Find where the given text appears and provide that cell's center as (X, Y) coordinate. 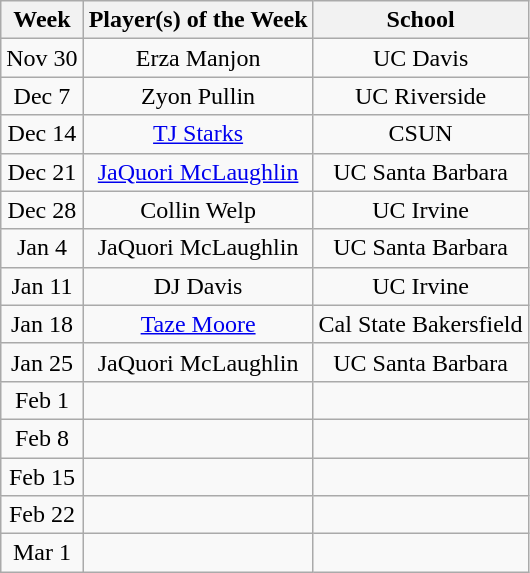
TJ Starks (198, 134)
Feb 1 (42, 400)
Nov 30 (42, 58)
Jan 4 (42, 248)
Player(s) of the Week (198, 20)
Jan 18 (42, 324)
Erza Manjon (198, 58)
Jan 11 (42, 286)
Dec 28 (42, 210)
Taze Moore (198, 324)
CSUN (420, 134)
Dec 21 (42, 172)
Feb 8 (42, 438)
School (420, 20)
UC Riverside (420, 96)
DJ Davis (198, 286)
Feb 22 (42, 515)
Dec 7 (42, 96)
Week (42, 20)
UC Davis (420, 58)
Collin Welp (198, 210)
Zyon Pullin (198, 96)
Cal State Bakersfield (420, 324)
Jan 25 (42, 362)
Feb 15 (42, 477)
Dec 14 (42, 134)
Mar 1 (42, 553)
